Determine the (X, Y) coordinate at the center of the cell enclosing the given text.  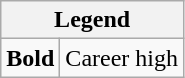
Legend (92, 20)
Career high (122, 58)
Bold (30, 58)
